Detect which cell encompasses the target text, then output its [X, Y] center coordinate. 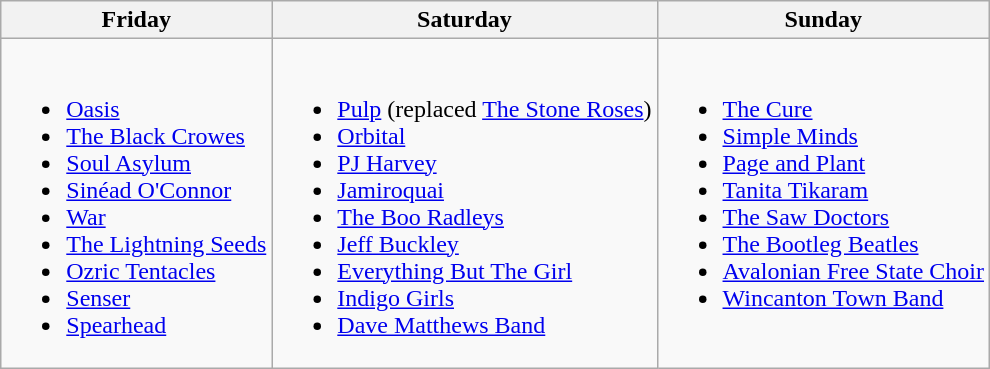
OasisThe Black CrowesSoul AsylumSinéad O'ConnorWarThe Lightning SeedsOzric TentaclesSenserSpearhead [136, 204]
Friday [136, 20]
The CureSimple MindsPage and PlantTanita TikaramThe Saw DoctorsThe Bootleg BeatlesAvalonian Free State ChoirWincanton Town Band [824, 204]
Sunday [824, 20]
Pulp (replaced The Stone Roses)OrbitalPJ HarveyJamiroquaiThe Boo RadleysJeff BuckleyEverything But The GirlIndigo GirlsDave Matthews Band [464, 204]
Saturday [464, 20]
